Return the [X, Y] coordinate for the center point of the cell that contains the specified text.  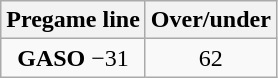
GASO −31 [74, 58]
Over/under [210, 20]
62 [210, 58]
Pregame line [74, 20]
